Pinpoint the cell where the given text exists, returning its [X, Y] midpoint coordinate. 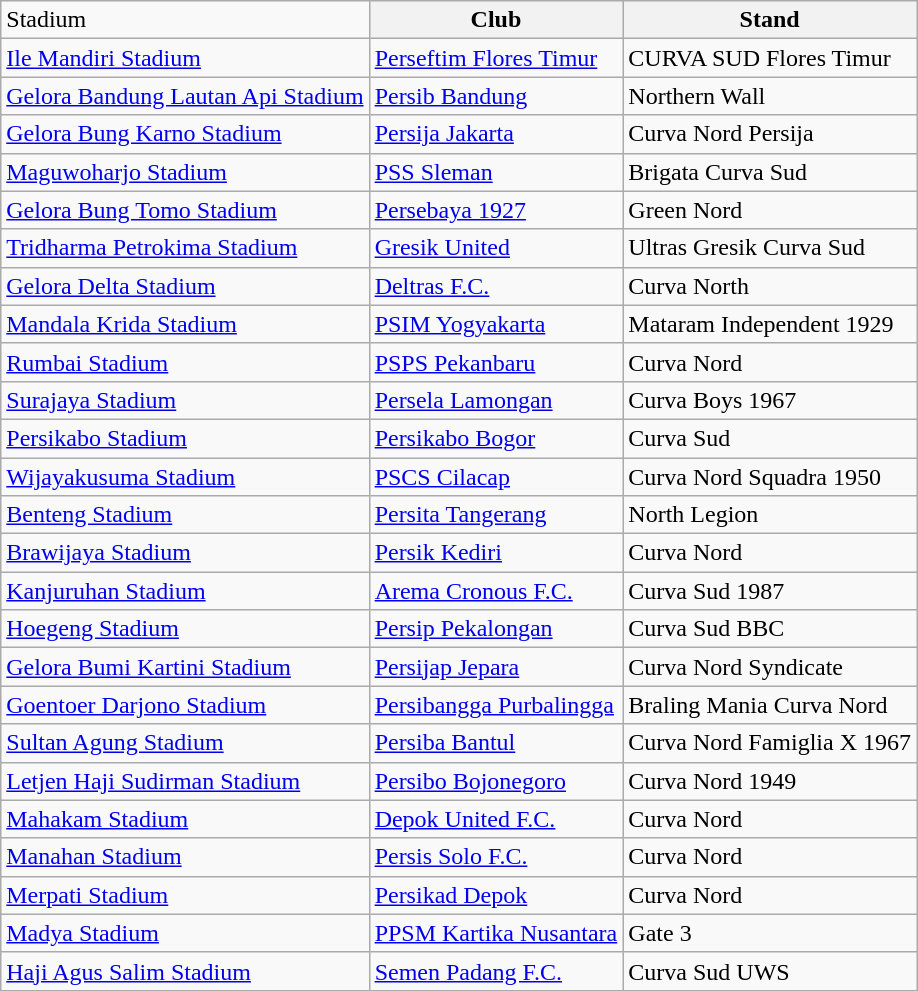
Hoegeng Stadium [185, 629]
Deltras F.C. [496, 286]
Benteng Stadium [185, 515]
Gelora Bung Karno Stadium [185, 134]
Curva North [770, 286]
Gelora Bandung Lautan Api Stadium [185, 96]
Mataram Independent 1929 [770, 324]
Perseftim Flores Timur [496, 58]
Gresik United [496, 248]
Surajaya Stadium [185, 400]
Curva Sud [770, 438]
PPSM Kartika Nusantara [496, 933]
Gate 3 [770, 933]
Curva Nord Persija [770, 134]
Persik Kediri [496, 553]
Mahakam Stadium [185, 819]
Persis Solo F.C. [496, 857]
Manahan Stadium [185, 857]
Gelora Bumi Kartini Stadium [185, 667]
Persita Tangerang [496, 515]
Brawijaya Stadium [185, 553]
Rumbai Stadium [185, 362]
Persibangga Purbalingga [496, 705]
Madya Stadium [185, 933]
Green Nord [770, 210]
Persibo Bojonegoro [496, 781]
Persela Lamongan [496, 400]
Curva Sud BBC [770, 629]
Club [496, 20]
Persip Pekalongan [496, 629]
Persib Bandung [496, 96]
Sultan Agung Stadium [185, 743]
Wijayakusuma Stadium [185, 477]
Curva Nord 1949 [770, 781]
Curva Sud 1987 [770, 591]
Braling Mania Curva Nord [770, 705]
Semen Padang F.C. [496, 971]
Gelora Bung Tomo Stadium [185, 210]
Persikabo Stadium [185, 438]
Curva Boys 1967 [770, 400]
Persiba Bantul [496, 743]
Letjen Haji Sudirman Stadium [185, 781]
Northern Wall [770, 96]
Ile Mandiri Stadium [185, 58]
Ultras Gresik Curva Sud [770, 248]
Goentoer Darjono Stadium [185, 705]
Mandala Krida Stadium [185, 324]
Merpati Stadium [185, 895]
Curva Nord Squadra 1950 [770, 477]
Gelora Delta Stadium [185, 286]
PSPS Pekanbaru [496, 362]
North Legion [770, 515]
Stand [770, 20]
Curva Nord Famiglia X 1967 [770, 743]
Stadium [185, 20]
CURVA SUD Flores Timur [770, 58]
Curva Nord Syndicate [770, 667]
Depok United F.C. [496, 819]
PSCS Cilacap [496, 477]
Curva Sud UWS [770, 971]
Haji Agus Salim Stadium [185, 971]
Kanjuruhan Stadium [185, 591]
Arema Cronous F.C. [496, 591]
Maguwoharjo Stadium [185, 172]
Persikabo Bogor [496, 438]
Persikad Depok [496, 895]
Persebaya 1927 [496, 210]
Persija Jakarta [496, 134]
PSS Sleman [496, 172]
Persijap Jepara [496, 667]
PSIM Yogyakarta [496, 324]
Tridharma Petrokima Stadium [185, 248]
Brigata Curva Sud [770, 172]
